Locate the cell with the specified text and output its [x, y] center coordinate. 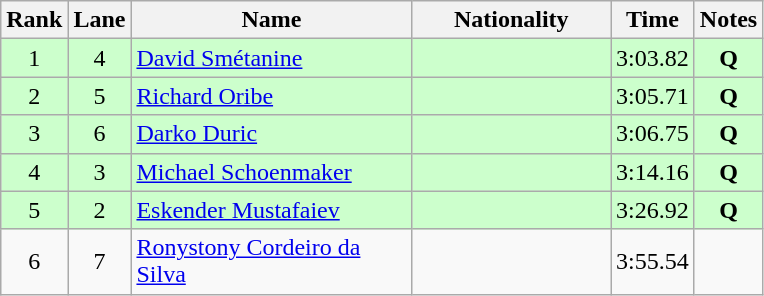
3:03.82 [653, 58]
David Smétanine [272, 58]
3:06.75 [653, 134]
3:05.71 [653, 96]
Name [272, 20]
Darko Duric [272, 134]
Ronystony Cordeiro da Silva [272, 262]
1 [34, 58]
3:26.92 [653, 210]
3:55.54 [653, 262]
3:14.16 [653, 172]
Eskender Mustafaiev [272, 210]
7 [100, 262]
Richard Oribe [272, 96]
Rank [34, 20]
Nationality [512, 20]
Michael Schoenmaker [272, 172]
Lane [100, 20]
Notes [728, 20]
Time [653, 20]
